Output the [x, y] coordinate of the center of the cell containing the given text.  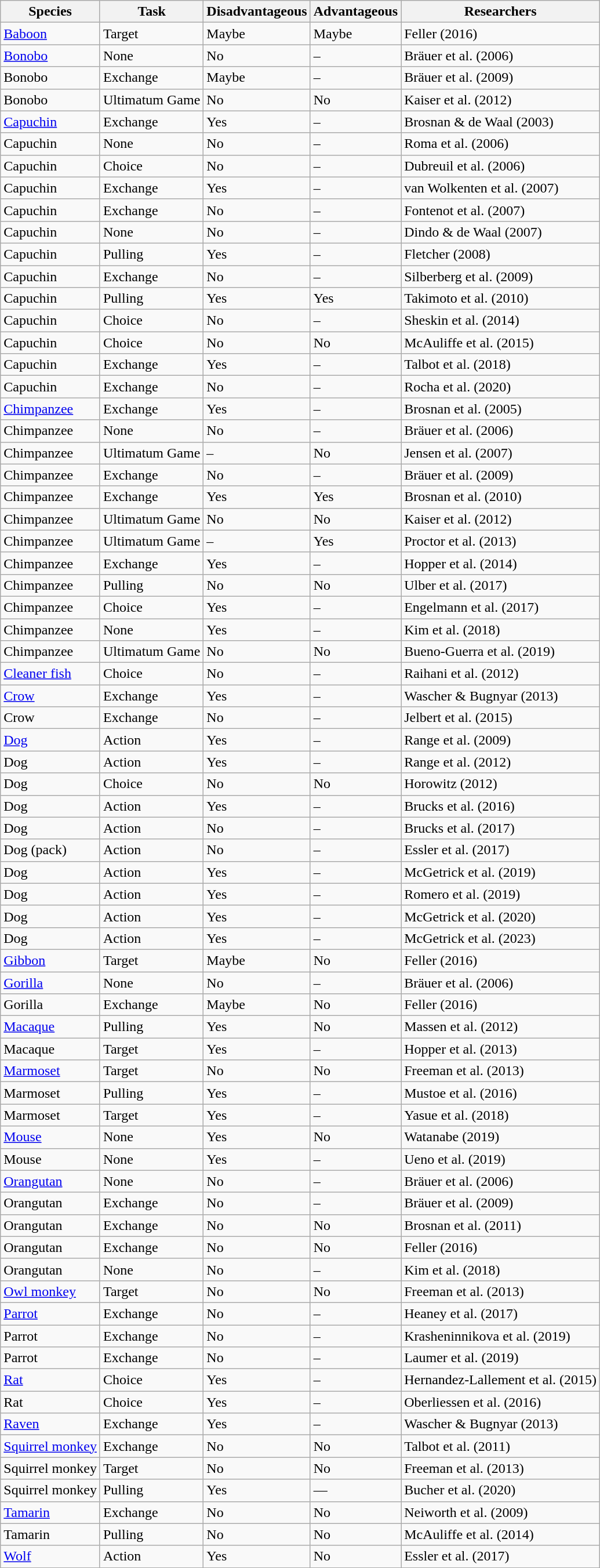
Baboon [50, 34]
McGetrick et al. (2020) [501, 916]
Massen et al. (2012) [501, 1027]
Raven [50, 1424]
Dog (pack) [50, 850]
Jelbert et al. (2015) [501, 718]
Oberliessen et al. (2016) [501, 1402]
Range et al. (2012) [501, 762]
Range et al. (2009) [501, 740]
Brosnan et al. (2010) [501, 497]
Roma et al. (2006) [501, 144]
Bueno-Guerra et al. (2019) [501, 652]
Laumer et al. (2019) [501, 1358]
Yasue et al. (2018) [501, 1115]
Fontenot et al. (2007) [501, 210]
Dubreuil et al. (2006) [501, 166]
McAuliffe et al. (2015) [501, 343]
Brucks et al. (2016) [501, 806]
Rocha et al. (2020) [501, 387]
Gibbon [50, 960]
Cleaner fish [50, 674]
Takimoto et al. (2010) [501, 299]
Brosnan et al. (2011) [501, 1225]
Brosnan et al. (2005) [501, 409]
Species [50, 12]
Hernandez-Lallement et al. (2015) [501, 1380]
Bucher et al. (2020) [501, 1490]
Dindo & de Waal (2007) [501, 232]
Horowitz (2012) [501, 784]
Researchers [501, 12]
Hopper et al. (2014) [501, 563]
Silberberg et al. (2009) [501, 277]
Brucks et al. (2017) [501, 828]
Heaney et al. (2017) [501, 1313]
Advantageous [355, 12]
van Wolkenten et al. (2007) [501, 188]
McAuliffe et al. (2014) [501, 1534]
Sheskin et al. (2014) [501, 321]
Raihani et al. (2012) [501, 674]
Talbot et al. (2011) [501, 1446]
Jensen et al. (2007) [501, 453]
Talbot et al. (2018) [501, 365]
Disadvantageous [257, 12]
Ulber et al. (2017) [501, 585]
Mustoe et al. (2016) [501, 1093]
Fletcher (2008) [501, 254]
McGetrick et al. (2019) [501, 872]
Owl monkey [50, 1291]
Watanabe (2019) [501, 1137]
Romero et al. (2019) [501, 894]
McGetrick et al. (2023) [501, 938]
Ueno et al. (2019) [501, 1159]
Engelmann et al. (2017) [501, 607]
Krasheninnikova et al. (2019) [501, 1335]
Hopper et al. (2013) [501, 1049]
Wolf [50, 1556]
Proctor et al. (2013) [501, 541]
Neiworth et al. (2009) [501, 1512]
Task [151, 12]
— [355, 1490]
Brosnan & de Waal (2003) [501, 122]
